Scan for the cell matching the given text and deliver its [x, y] coordinate at center. 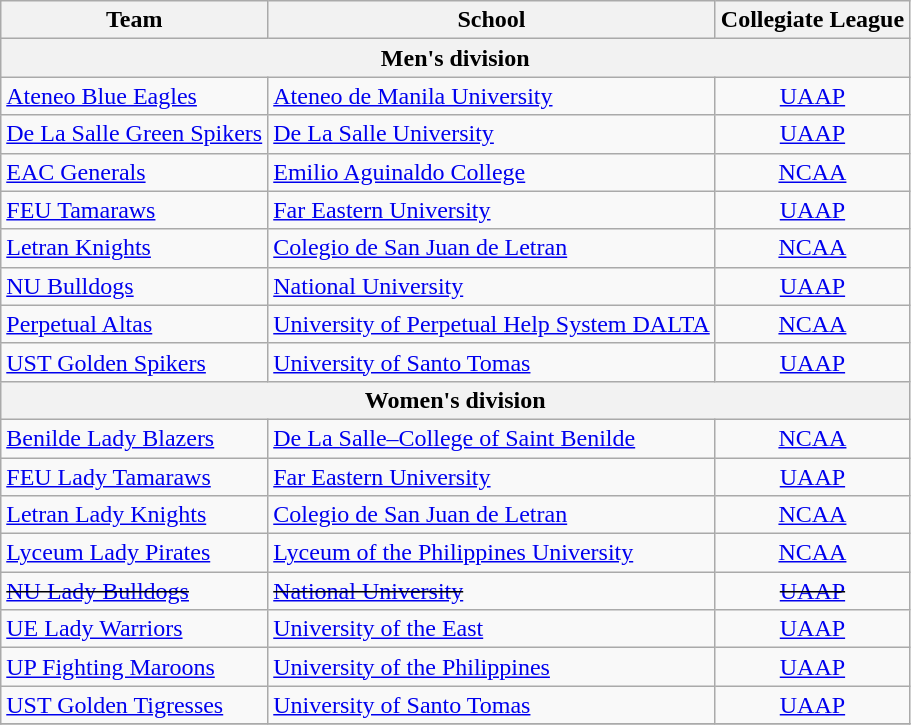
UST Golden Tigresses [134, 705]
UE Lady Warriors [134, 629]
De La Salle Green Spikers [134, 134]
Benilde Lady Blazers [134, 438]
Collegiate League [812, 20]
Team [134, 20]
Men's division [456, 58]
Lyceum Lady Pirates [134, 553]
Ateneo de Manila University [492, 96]
UST Golden Spikers [134, 362]
Perpetual Altas [134, 324]
De La Salle–College of Saint Benilde [492, 438]
Emilio Aguinaldo College [492, 172]
University of the East [492, 629]
University of the Philippines [492, 667]
Letran Knights [134, 248]
Ateneo Blue Eagles [134, 96]
EAC Generals [134, 172]
UP Fighting Maroons [134, 667]
NU Bulldogs [134, 286]
Lyceum of the Philippines University [492, 553]
De La Salle University [492, 134]
FEU Tamaraws [134, 210]
Letran Lady Knights [134, 515]
Women's division [456, 400]
School [492, 20]
University of Perpetual Help System DALTA [492, 324]
NU Lady Bulldogs [134, 591]
FEU Lady Tamaraws [134, 477]
